Identify which cell holds the provided text, then report its [X, Y] central coordinate. 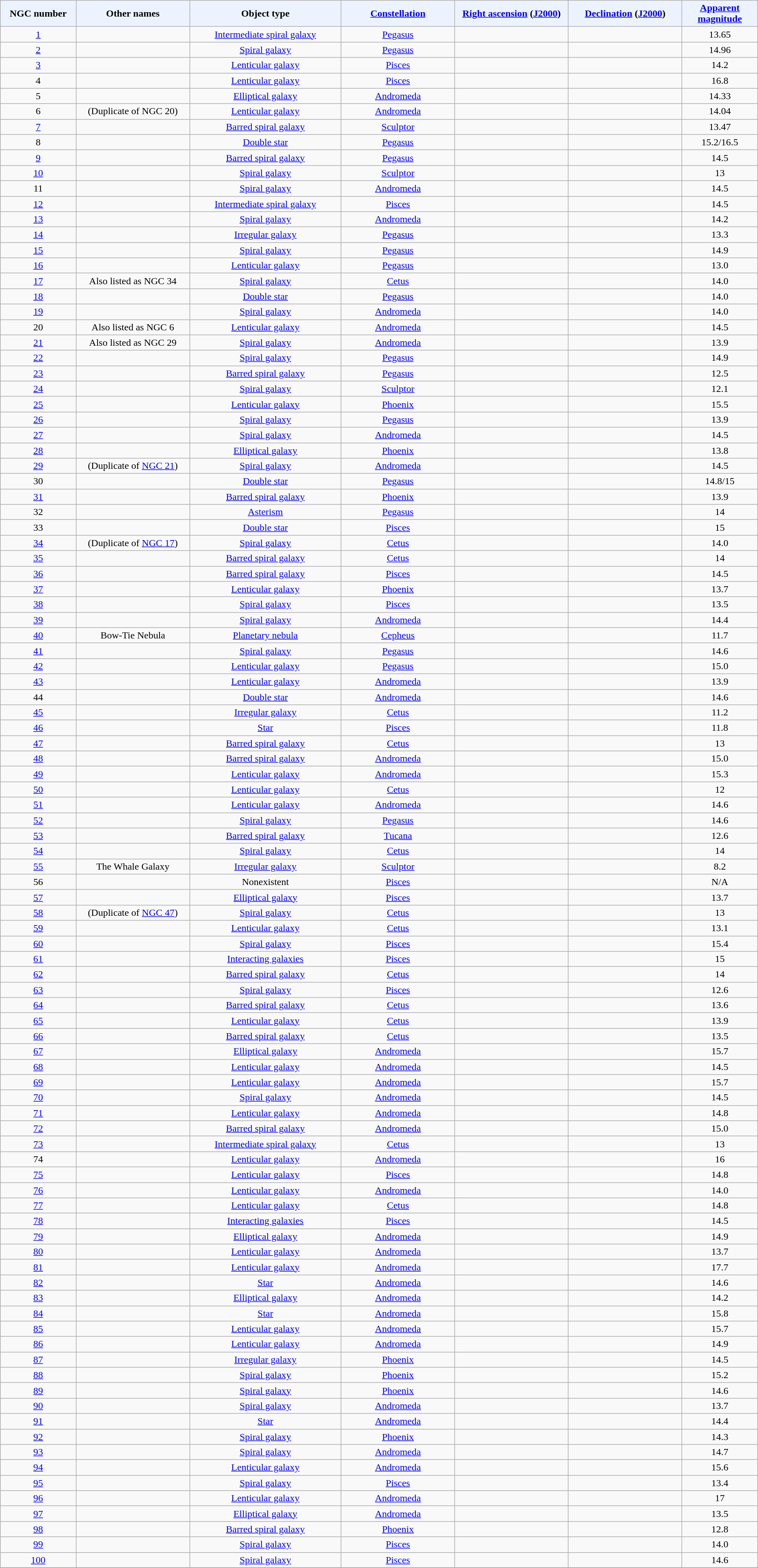
46 [38, 728]
31 [38, 497]
69 [38, 1082]
53 [38, 836]
Tucana [398, 836]
8 [38, 142]
56 [38, 882]
44 [38, 697]
45 [38, 713]
1 [38, 34]
13.8 [720, 451]
Also listed as NGC 34 [133, 281]
15.5 [720, 404]
32 [38, 512]
100 [38, 1560]
41 [38, 651]
15.6 [720, 1468]
13.6 [720, 1005]
5 [38, 96]
93 [38, 1452]
40 [38, 635]
86 [38, 1344]
36 [38, 574]
63 [38, 990]
33 [38, 528]
43 [38, 681]
13.1 [720, 928]
34 [38, 543]
82 [38, 1283]
12.8 [720, 1529]
88 [38, 1375]
98 [38, 1529]
90 [38, 1406]
77 [38, 1206]
12.5 [720, 373]
23 [38, 373]
18 [38, 296]
22 [38, 358]
95 [38, 1483]
(Duplicate of NGC 20) [133, 111]
64 [38, 1005]
78 [38, 1221]
14.3 [720, 1437]
79 [38, 1236]
38 [38, 604]
59 [38, 928]
25 [38, 404]
52 [38, 820]
91 [38, 1421]
2 [38, 50]
99 [38, 1545]
24 [38, 389]
50 [38, 789]
94 [38, 1468]
71 [38, 1113]
Bow-Tie Nebula [133, 635]
62 [38, 974]
55 [38, 866]
37 [38, 589]
54 [38, 851]
66 [38, 1036]
Also listed as NGC 6 [133, 327]
70 [38, 1098]
51 [38, 805]
19 [38, 312]
35 [38, 558]
Declination (J2000) [625, 14]
73 [38, 1144]
80 [38, 1252]
76 [38, 1190]
48 [38, 759]
The Whale Galaxy [133, 866]
96 [38, 1498]
Right ascension (J2000) [512, 14]
14.33 [720, 96]
13.47 [720, 127]
13.4 [720, 1483]
14.7 [720, 1452]
Object type [265, 14]
NGC number [38, 14]
15.4 [720, 944]
28 [38, 451]
11.7 [720, 635]
60 [38, 944]
12.1 [720, 389]
30 [38, 481]
(Duplicate of NGC 47) [133, 913]
3 [38, 65]
9 [38, 157]
15.8 [720, 1313]
4 [38, 81]
(Duplicate of NGC 21) [133, 466]
39 [38, 620]
97 [38, 1514]
13.65 [720, 34]
8.2 [720, 866]
29 [38, 466]
N/A [720, 882]
6 [38, 111]
14.8/15 [720, 481]
67 [38, 1051]
Planetary nebula [265, 635]
13.0 [720, 266]
27 [38, 435]
11.2 [720, 713]
Cepheus [398, 635]
11 [38, 188]
Nonexistent [265, 882]
17.7 [720, 1267]
16.8 [720, 81]
15.3 [720, 774]
83 [38, 1298]
7 [38, 127]
65 [38, 1021]
10 [38, 173]
58 [38, 913]
Asterism [265, 512]
26 [38, 419]
57 [38, 897]
68 [38, 1067]
81 [38, 1267]
47 [38, 743]
42 [38, 666]
72 [38, 1128]
Also listed as NGC 29 [133, 343]
13.3 [720, 235]
49 [38, 774]
84 [38, 1313]
92 [38, 1437]
(Duplicate of NGC 17) [133, 543]
74 [38, 1159]
14.96 [720, 50]
87 [38, 1360]
21 [38, 343]
61 [38, 959]
14.04 [720, 111]
Apparent magnitude [720, 14]
15.2/16.5 [720, 142]
89 [38, 1390]
75 [38, 1174]
15.2 [720, 1375]
Other names [133, 14]
Constellation [398, 14]
20 [38, 327]
11.8 [720, 728]
85 [38, 1329]
